Search for the cell housing the specified text and yield its [x, y] center coordinate. 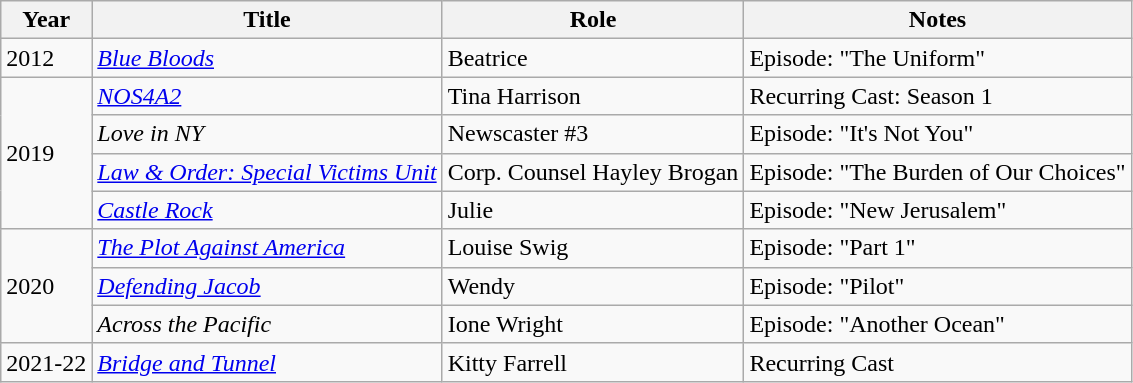
2020 [46, 286]
Across the Pacific [267, 324]
Title [267, 20]
Role [593, 20]
2019 [46, 153]
2012 [46, 58]
Episode: "Pilot" [938, 286]
Episode: "New Jerusalem" [938, 210]
Recurring Cast: Season 1 [938, 96]
Ione Wright [593, 324]
Kitty Farrell [593, 362]
2021-22 [46, 362]
Wendy [593, 286]
Year [46, 20]
Defending Jacob [267, 286]
Love in NY [267, 134]
Julie [593, 210]
The Plot Against America [267, 248]
Episode: "Another Ocean" [938, 324]
Recurring Cast [938, 362]
Castle Rock [267, 210]
Episode: "The Burden of Our Choices" [938, 172]
Law & Order: Special Victims Unit [267, 172]
Bridge and Tunnel [267, 362]
Episode: "It's Not You" [938, 134]
Blue Bloods [267, 58]
Tina Harrison [593, 96]
NOS4A2 [267, 96]
Newscaster #3 [593, 134]
Episode: "Part 1" [938, 248]
Beatrice [593, 58]
Corp. Counsel Hayley Brogan [593, 172]
Episode: "The Uniform" [938, 58]
Louise Swig [593, 248]
Notes [938, 20]
